For the text-containing cell, return its midpoint in (X, Y) coordinate format. 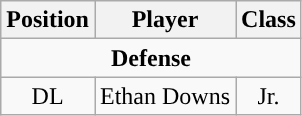
Class (269, 20)
DL (48, 96)
Player (164, 20)
Jr. (269, 96)
Position (48, 20)
Ethan Downs (164, 96)
Defense (152, 58)
